Scan for the cell matching the given text and deliver its [x, y] coordinate at center. 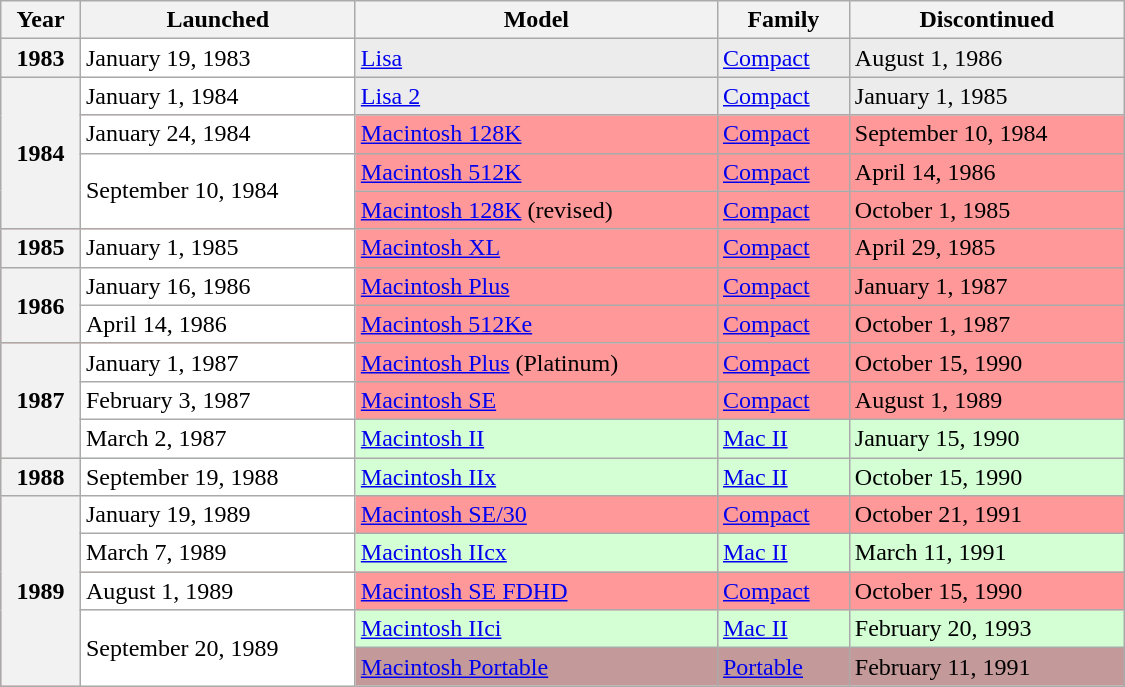
Portable [783, 667]
Macintosh IIcx [536, 553]
1989 [41, 591]
April 29, 1985 [986, 248]
October 21, 1991 [986, 515]
Macintosh II [536, 438]
Macintosh 512Ke [536, 324]
January 24, 1984 [218, 134]
January 19, 1989 [218, 515]
March 11, 1991 [986, 553]
Macintosh SE [536, 400]
1987 [41, 400]
September 19, 1988 [218, 477]
October 1, 1985 [986, 210]
October 1, 1987 [986, 324]
September 20, 1989 [218, 648]
February 11, 1991 [986, 667]
Macintosh 128K [536, 134]
March 7, 1989 [218, 553]
Macintosh 512K [536, 172]
January 16, 1986 [218, 286]
February 3, 1987 [218, 400]
February 20, 1993 [986, 629]
Macintosh IIx [536, 477]
March 2, 1987 [218, 438]
Lisa [536, 58]
Family [783, 20]
1986 [41, 305]
Macintosh Plus (Platinum) [536, 362]
Macintosh XL [536, 248]
Macintosh IIci [536, 629]
Model [536, 20]
1983 [41, 58]
1988 [41, 477]
Discontinued [986, 20]
Macintosh SE FDHD [536, 591]
1984 [41, 153]
1985 [41, 248]
Macintosh Plus [536, 286]
Year [41, 20]
January 1, 1984 [218, 96]
Launched [218, 20]
Macintosh SE/30 [536, 515]
August 1, 1986 [986, 58]
January 15, 1990 [986, 438]
Macintosh Portable [536, 667]
Macintosh 128K (revised) [536, 210]
January 19, 1983 [218, 58]
Lisa 2 [536, 96]
